Pinpoint the cell where the given text exists, returning its [x, y] midpoint coordinate. 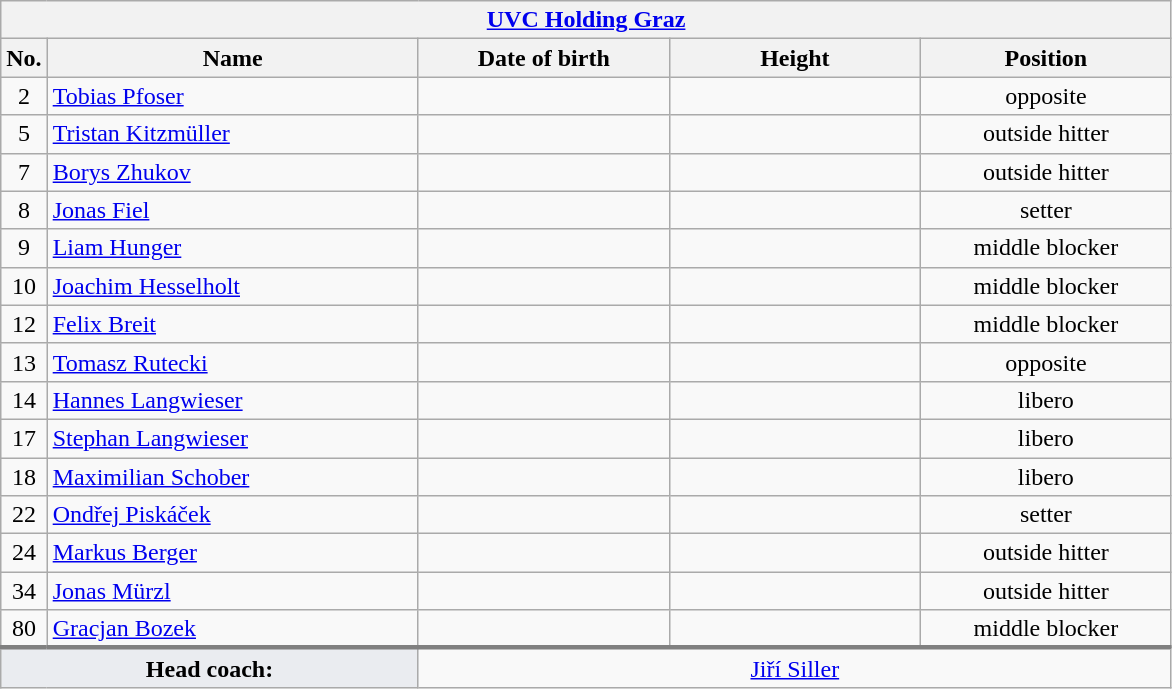
Date of birth [544, 58]
14 [24, 400]
17 [24, 438]
Markus Berger [232, 553]
Jonas Mürzl [232, 591]
UVC Holding Graz [586, 20]
10 [24, 286]
24 [24, 553]
Borys Zhukov [232, 172]
9 [24, 248]
Hannes Langwieser [232, 400]
Stephan Langwieser [232, 438]
22 [24, 515]
7 [24, 172]
Head coach: [210, 668]
Gracjan Bozek [232, 629]
Tristan Kitzmüller [232, 134]
Tobias Pfoser [232, 96]
80 [24, 629]
Jiří Siller [794, 668]
2 [24, 96]
12 [24, 324]
Tomasz Rutecki [232, 362]
Felix Breit [232, 324]
Height [794, 58]
Jonas Fiel [232, 210]
Maximilian Schober [232, 477]
Ondřej Piskáček [232, 515]
Name [232, 58]
34 [24, 591]
8 [24, 210]
5 [24, 134]
18 [24, 477]
13 [24, 362]
Joachim Hesselholt [232, 286]
Position [1046, 58]
Liam Hunger [232, 248]
No. [24, 58]
